Detect which cell encompasses the target text, then output its (X, Y) center coordinate. 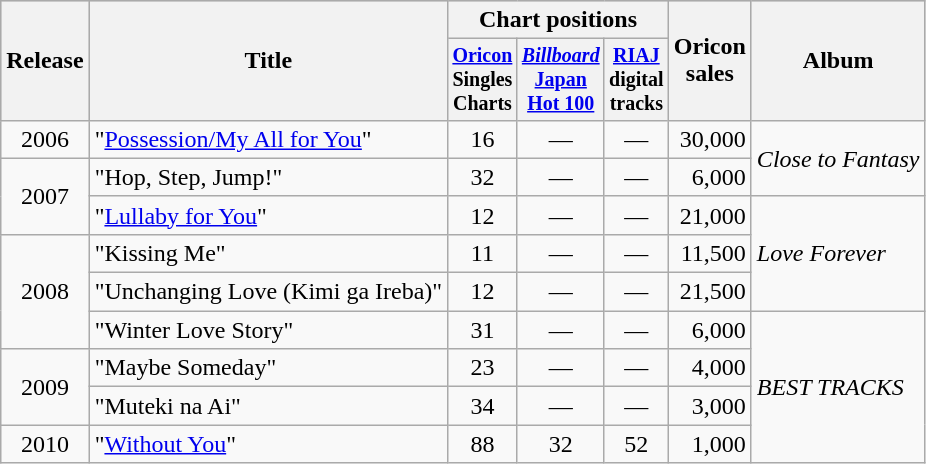
2007 (45, 196)
"Kissing Me" (268, 253)
2008 (45, 291)
"Maybe Someday" (268, 368)
3,000 (710, 406)
"Hop, Step, Jump!" (268, 177)
Close to Fantasy (838, 158)
"Possession/My All for You" (268, 139)
88 (482, 444)
RIAJ digital tracks (636, 80)
Oricon Singles Charts (482, 80)
11,500 (710, 253)
31 (482, 330)
34 (482, 406)
Chart positions (558, 20)
Release (45, 61)
BEST TRACKS (838, 387)
21,000 (710, 215)
30,000 (710, 139)
"Lullaby for You" (268, 215)
"Muteki na Ai" (268, 406)
2009 (45, 387)
"Winter Love Story" (268, 330)
2006 (45, 139)
1,000 (710, 444)
2010 (45, 444)
Love Forever (838, 253)
23 (482, 368)
52 (636, 444)
21,500 (710, 292)
"Without You" (268, 444)
Album (838, 61)
4,000 (710, 368)
Billboard Japan Hot 100 (560, 80)
"Unchanging Love (Kimi ga Ireba)" (268, 292)
Title (268, 61)
11 (482, 253)
16 (482, 139)
Oriconsales (710, 61)
